Determine the [x, y] coordinate at the center of the cell enclosing the given text.  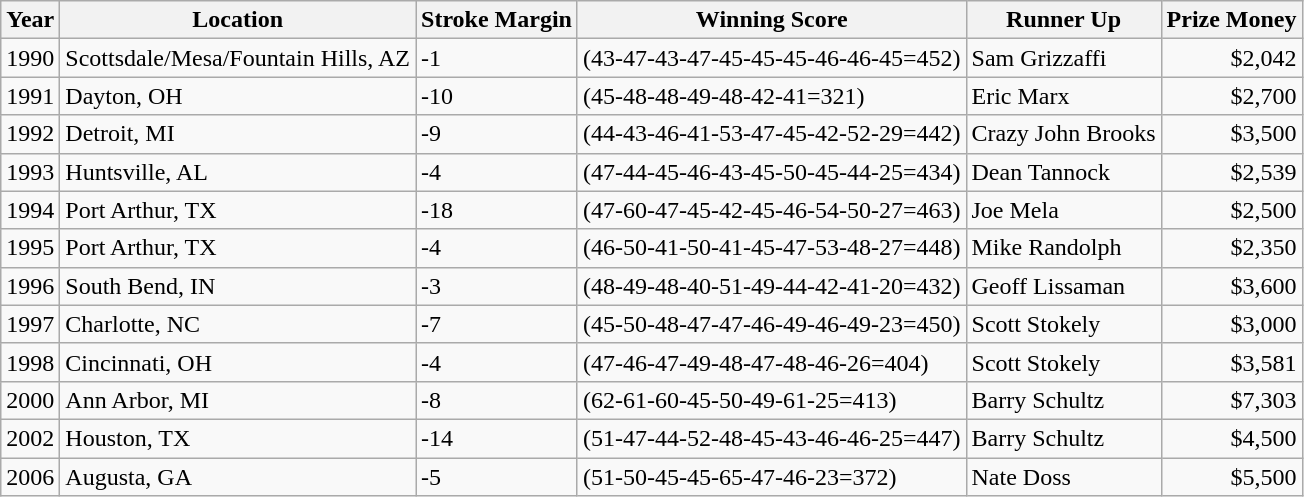
(45-50-48-47-47-46-49-46-49-23=450) [772, 324]
2002 [30, 438]
Prize Money [1232, 20]
-3 [497, 286]
Stroke Margin [497, 20]
1993 [30, 172]
$2,539 [1232, 172]
$2,700 [1232, 96]
(62-61-60-45-50-49-61-25=413) [772, 400]
Cincinnati, OH [238, 362]
Winning Score [772, 20]
Mike Randolph [1064, 248]
-9 [497, 134]
1991 [30, 96]
-18 [497, 210]
(47-44-45-46-43-45-50-45-44-25=434) [772, 172]
-7 [497, 324]
Huntsville, AL [238, 172]
(47-60-47-45-42-45-46-54-50-27=463) [772, 210]
$5,500 [1232, 477]
$2,350 [1232, 248]
$3,500 [1232, 134]
Sam Grizzaffi [1064, 58]
Nate Doss [1064, 477]
1992 [30, 134]
$4,500 [1232, 438]
(46-50-41-50-41-45-47-53-48-27=448) [772, 248]
-1 [497, 58]
$7,303 [1232, 400]
-14 [497, 438]
(43-47-43-47-45-45-45-46-46-45=452) [772, 58]
(51-50-45-45-65-47-46-23=372) [772, 477]
-8 [497, 400]
(45-48-48-49-48-42-41=321) [772, 96]
$3,000 [1232, 324]
Charlotte, NC [238, 324]
Joe Mela [1064, 210]
1996 [30, 286]
-10 [497, 96]
Runner Up [1064, 20]
Crazy John Brooks [1064, 134]
(47-46-47-49-48-47-48-46-26=404) [772, 362]
(51-47-44-52-48-45-43-46-46-25=447) [772, 438]
1994 [30, 210]
Dean Tannock [1064, 172]
1995 [30, 248]
$3,581 [1232, 362]
Ann Arbor, MI [238, 400]
South Bend, IN [238, 286]
$2,500 [1232, 210]
Scottsdale/Mesa/Fountain Hills, AZ [238, 58]
Augusta, GA [238, 477]
$3,600 [1232, 286]
1997 [30, 324]
-5 [497, 477]
(44-43-46-41-53-47-45-42-52-29=442) [772, 134]
Dayton, OH [238, 96]
2006 [30, 477]
Houston, TX [238, 438]
Eric Marx [1064, 96]
(48-49-48-40-51-49-44-42-41-20=432) [772, 286]
2000 [30, 400]
1998 [30, 362]
Location [238, 20]
Detroit, MI [238, 134]
1990 [30, 58]
Year [30, 20]
Geoff Lissaman [1064, 286]
$2,042 [1232, 58]
